Return [x, y] of the center of cell containing provided text 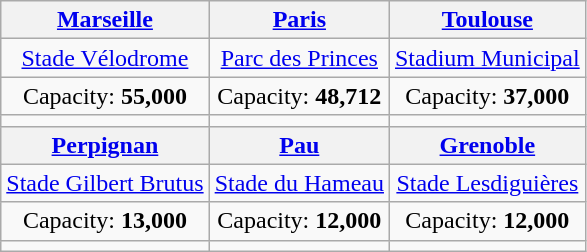
Capacity: 55,000 [105, 96]
Pau [299, 145]
Capacity: 13,000 [105, 221]
Parc des Princes [299, 58]
Perpignan [105, 145]
Toulouse [487, 20]
Paris [299, 20]
Stade du Hameau [299, 183]
Capacity: 37,000 [487, 96]
Stade Lesdiguières [487, 183]
Stadium Municipal [487, 58]
Marseille [105, 20]
Stade Vélodrome [105, 58]
Stade Gilbert Brutus [105, 183]
Grenoble [487, 145]
Capacity: 48,712 [299, 96]
